Scan for the cell matching the given text and deliver its [X, Y] coordinate at center. 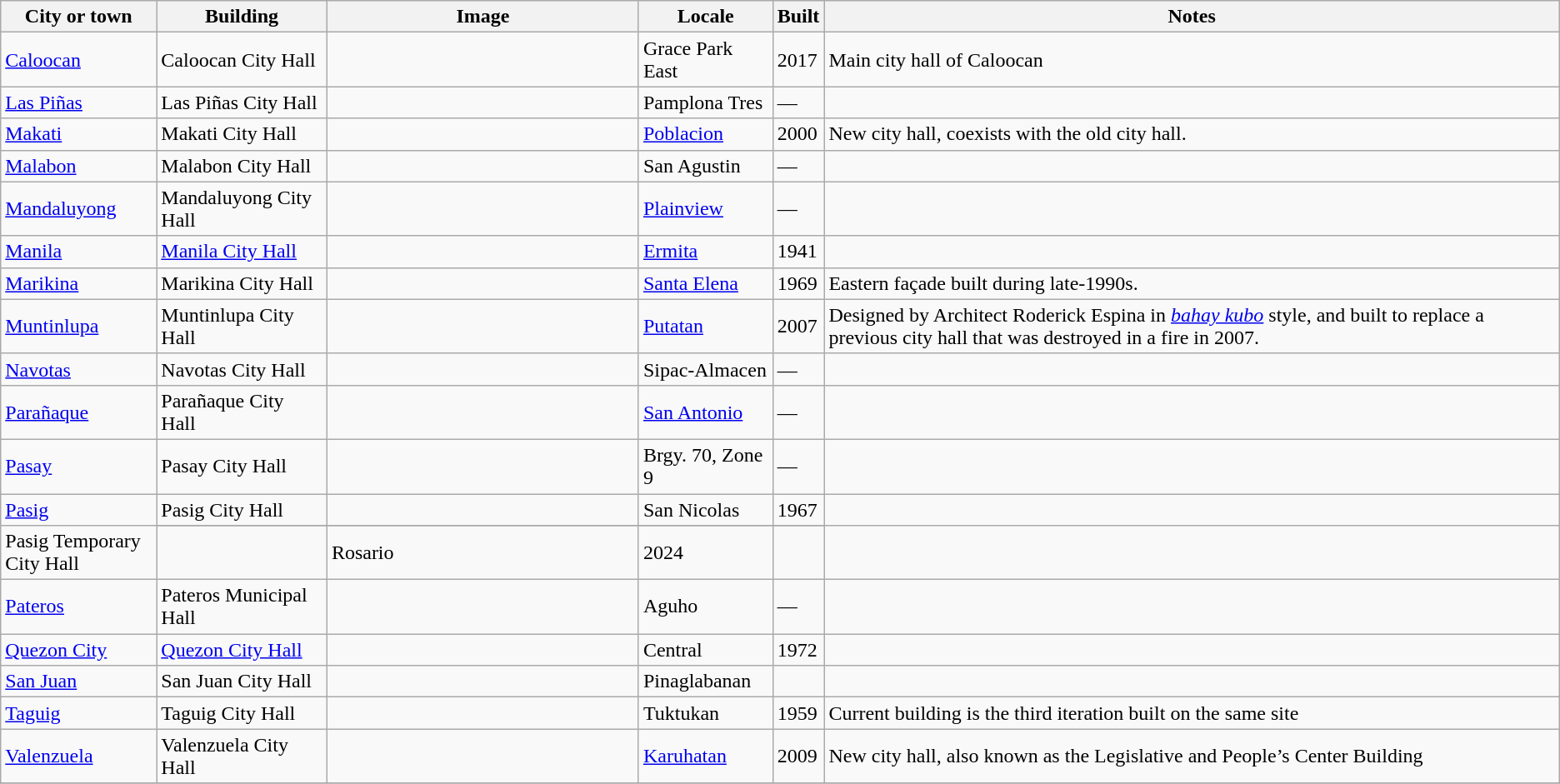
Quezon City [78, 650]
Las Piñas City Hall [242, 102]
Muntinlupa City Hall [242, 327]
Taguig [78, 713]
Ermita [705, 252]
Pinaglabanan [705, 682]
Sipac-Almacen [705, 369]
Pamplona Tres [705, 102]
1941 [798, 252]
Brgy. 70, Zone 9 [705, 467]
New city hall, also known as the Legislative and People’s Center Building [1192, 757]
1972 [798, 650]
Navotas City Hall [242, 369]
Built [798, 17]
Manila City Hall [242, 252]
1969 [798, 283]
Image [482, 17]
San Antonio [705, 412]
1959 [798, 713]
Eastern façade built during late-1990s. [1192, 283]
2000 [798, 134]
Current building is the third iteration built on the same site [1192, 713]
Valenzuela City Hall [242, 757]
Pasay City Hall [242, 467]
Putatan [705, 327]
New city hall, coexists with the old city hall. [1192, 134]
Makati [78, 134]
Malabon [78, 166]
Pasig [78, 509]
San Nicolas [705, 509]
Makati City Hall [242, 134]
Mandaluyong City Hall [242, 208]
Valenzuela [78, 757]
Pateros [78, 607]
Marikina [78, 283]
Pasig Temporary City Hall [78, 553]
San Agustin [705, 166]
Main city hall of Caloocan [1192, 60]
Locale [705, 17]
Marikina City Hall [242, 283]
Muntinlupa [78, 327]
Rosario [482, 553]
Aguho [705, 607]
Navotas [78, 369]
Quezon City Hall [242, 650]
Manila [78, 252]
San Juan [78, 682]
Grace Park East [705, 60]
1967 [798, 509]
Karuhatan [705, 757]
Pasig City Hall [242, 509]
Pasay [78, 467]
Central [705, 650]
Poblacion [705, 134]
Tuktukan [705, 713]
Pateros Municipal Hall [242, 607]
Designed by Architect Roderick Espina in bahay kubo style, and built to replace a previous city hall that was destroyed in a fire in 2007. [1192, 327]
Plainview [705, 208]
San Juan City Hall [242, 682]
Parañaque City Hall [242, 412]
Santa Elena [705, 283]
Mandaluyong [78, 208]
2009 [798, 757]
Taguig City Hall [242, 713]
Notes [1192, 17]
2024 [705, 553]
Malabon City Hall [242, 166]
2007 [798, 327]
Caloocan [78, 60]
Parañaque [78, 412]
Caloocan City Hall [242, 60]
Building [242, 17]
Las Piñas [78, 102]
2017 [798, 60]
City or town [78, 17]
